Detect which cell encompasses the target text, then output its (X, Y) center coordinate. 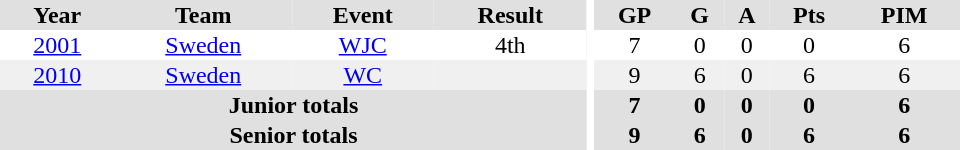
GP (635, 15)
Junior totals (294, 105)
PIM (904, 15)
2010 (58, 75)
G (700, 15)
Year (58, 15)
Team (204, 15)
Pts (810, 15)
Event (363, 15)
2001 (58, 45)
Senior totals (294, 135)
4th (511, 45)
Result (511, 15)
WJC (363, 45)
WC (363, 75)
A (747, 15)
